Detect which cell encompasses the target text, then output its (X, Y) center coordinate. 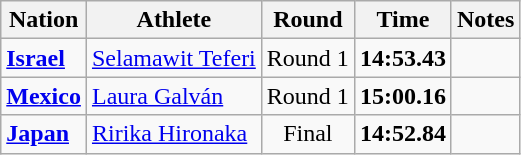
Nation (44, 20)
Selamawit Teferi (174, 58)
Time (402, 20)
15:00.16 (402, 96)
Round (308, 20)
Laura Galván (174, 96)
Mexico (44, 96)
Final (308, 134)
14:52.84 (402, 134)
Israel (44, 58)
Athlete (174, 20)
Japan (44, 134)
Notes (485, 20)
Ririka Hironaka (174, 134)
14:53.43 (402, 58)
